Locate the cell with the specified text and output its [X, Y] center coordinate. 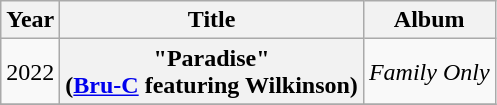
2022 [30, 72]
"Paradise"(Bru-C featuring Wilkinson) [212, 72]
Album [429, 20]
Family Only [429, 72]
Year [30, 20]
Title [212, 20]
